Extract the (X, Y) coordinate from the center of the cell holding the provided text.  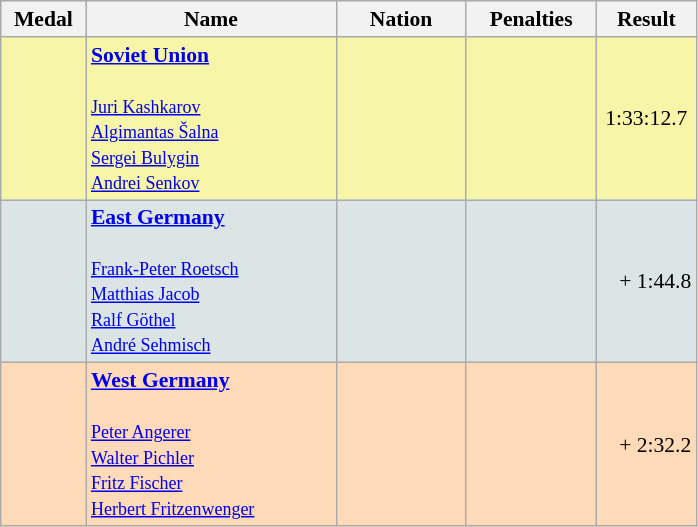
Medal (44, 19)
Soviet UnionJuri KashkarovAlgimantas ŠalnaSergei BulyginAndrei Senkov (211, 118)
East GermanyFrank-Peter RoetschMatthias JacobRalf GöthelAndré Sehmisch (211, 282)
+ 1:44.8 (646, 282)
1:33:12.7 (646, 118)
+ 2:32.2 (646, 444)
Penalties (531, 19)
Name (211, 19)
Nation (401, 19)
Result (646, 19)
West GermanyPeter AngererWalter PichlerFritz FischerHerbert Fritzenwenger (211, 444)
